Detect which cell encompasses the target text, then output its [x, y] center coordinate. 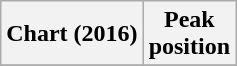
Peakposition [189, 34]
Chart (2016) [72, 34]
